Output the (X, Y) coordinate of the center of the cell containing the given text.  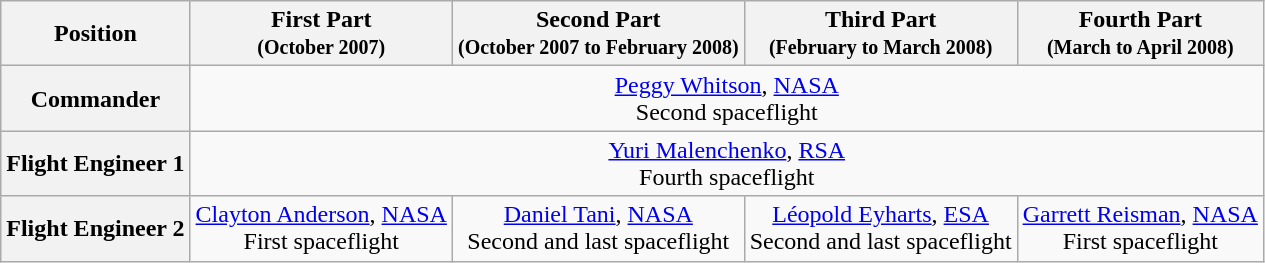
Garrett Reisman, NASAFirst spaceflight (1140, 228)
Fourth Part(March to April 2008) (1140, 34)
Clayton Anderson, NASAFirst spaceflight (321, 228)
Yuri Malenchenko, RSAFourth spaceflight (726, 164)
Léopold Eyharts, ESASecond and last spaceflight (880, 228)
Flight Engineer 1 (96, 164)
First Part(October 2007) (321, 34)
Commander (96, 98)
Second Part(October 2007 to February 2008) (598, 34)
Peggy Whitson, NASASecond spaceflight (726, 98)
Third Part(February to March 2008) (880, 34)
Daniel Tani, NASASecond and last spaceflight (598, 228)
Flight Engineer 2 (96, 228)
Position (96, 34)
